Provide the (x, y) coordinate of the cell's center where the given text is located.  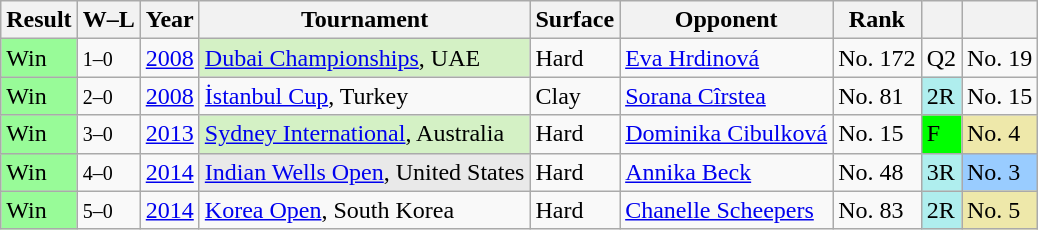
No. 81 (877, 96)
3R (941, 172)
Opponent (726, 20)
5–0 (108, 210)
3–0 (108, 134)
Rank (877, 20)
Year (170, 20)
Eva Hrdinová (726, 58)
2013 (170, 134)
1–0 (108, 58)
4–0 (108, 172)
Korea Open, South Korea (364, 210)
No. 48 (877, 172)
No. 83 (877, 210)
F (941, 134)
Sorana Cîrstea (726, 96)
İstanbul Cup, Turkey (364, 96)
No. 3 (1000, 172)
No. 172 (877, 58)
2–0 (108, 96)
Result (39, 20)
Chanelle Scheepers (726, 210)
Indian Wells Open, United States (364, 172)
W–L (108, 20)
Q2 (941, 58)
Clay (575, 96)
Dominika Cibulková (726, 134)
No. 4 (1000, 134)
Dubai Championships, UAE (364, 58)
Tournament (364, 20)
Annika Beck (726, 172)
No. 19 (1000, 58)
Surface (575, 20)
Sydney International, Australia (364, 134)
No. 5 (1000, 210)
